Search for the cell housing the specified text and yield its [x, y] center coordinate. 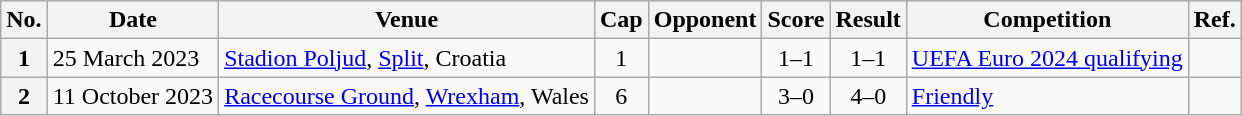
6 [621, 96]
Venue [407, 20]
Competition [1047, 20]
Opponent [705, 20]
Stadion Poljud, Split, Croatia [407, 58]
2 [24, 96]
Score [796, 20]
Result [868, 20]
11 October 2023 [132, 96]
25 March 2023 [132, 58]
No. [24, 20]
Friendly [1047, 96]
Date [132, 20]
Cap [621, 20]
Racecourse Ground, Wrexham, Wales [407, 96]
UEFA Euro 2024 qualifying [1047, 58]
4–0 [868, 96]
Ref. [1214, 20]
3–0 [796, 96]
